Provide the [x, y] coordinate of the cell's center where the given text is located.  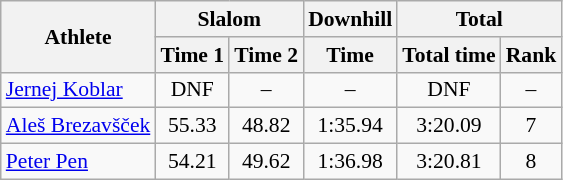
55.33 [192, 126]
3:20.09 [448, 126]
Aleš Brezavšček [78, 126]
48.82 [266, 126]
Time 2 [266, 55]
7 [532, 126]
Downhill [350, 19]
1:36.98 [350, 162]
49.62 [266, 162]
3:20.81 [448, 162]
Athlete [78, 36]
Total time [448, 55]
8 [532, 162]
54.21 [192, 162]
1:35.94 [350, 126]
Jernej Koblar [78, 90]
Peter Pen [78, 162]
Time 1 [192, 55]
Total [479, 19]
Slalom [229, 19]
Time [350, 55]
Rank [532, 55]
